Return [X, Y] of the center of cell containing provided text 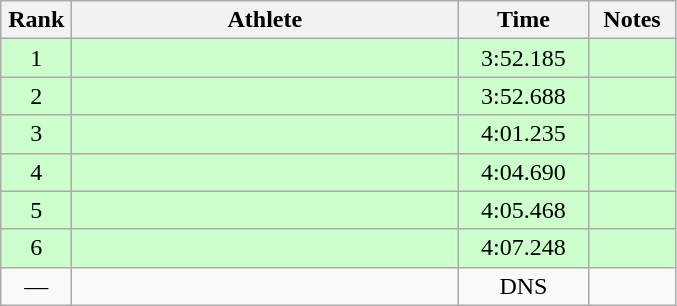
5 [36, 210]
3:52.688 [524, 96]
3:52.185 [524, 58]
4:07.248 [524, 248]
4:01.235 [524, 134]
3 [36, 134]
4:04.690 [524, 172]
Athlete [265, 20]
4:05.468 [524, 210]
Notes [632, 20]
1 [36, 58]
— [36, 286]
DNS [524, 286]
4 [36, 172]
Rank [36, 20]
Time [524, 20]
2 [36, 96]
6 [36, 248]
